Extract the (x, y) coordinate from the center of the cell holding the provided text.  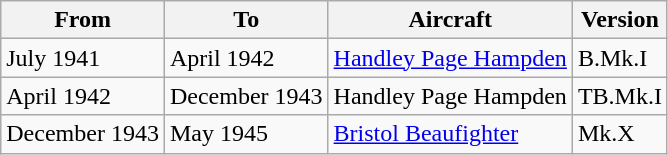
From (83, 20)
Aircraft (450, 20)
May 1945 (246, 134)
B.Mk.I (620, 58)
Version (620, 20)
Mk.X (620, 134)
July 1941 (83, 58)
TB.Mk.I (620, 96)
Bristol Beaufighter (450, 134)
To (246, 20)
